Output the [X, Y] coordinate of the center of the cell containing the given text.  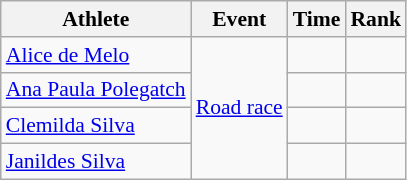
Janildes Silva [96, 162]
Ana Paula Polegatch [96, 90]
Clemilda Silva [96, 126]
Athlete [96, 19]
Rank [376, 19]
Time [317, 19]
Road race [240, 108]
Event [240, 19]
Alice de Melo [96, 55]
